Capture the cell that displays the provided text and extract its [X, Y] central coordinate. 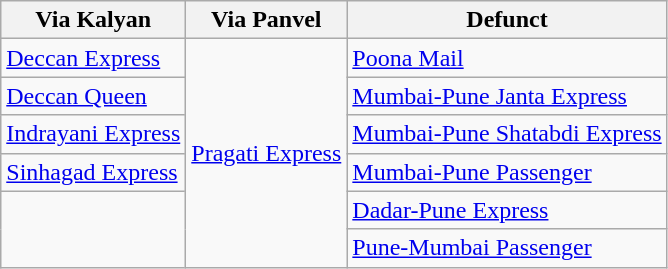
Defunct [507, 20]
Poona Mail [507, 58]
Indrayani Express [94, 134]
Deccan Express [94, 58]
Pune-Mumbai Passenger [507, 248]
Sinhagad Express [94, 172]
Deccan Queen [94, 96]
Pragati Express [266, 153]
Mumbai-Pune Janta Express [507, 96]
Dadar-Pune Express [507, 210]
Via Kalyan [94, 20]
Via Panvel [266, 20]
Mumbai-Pune Shatabdi Express [507, 134]
Mumbai-Pune Passenger [507, 172]
